Return the [X, Y] coordinate for the center point of the cell that contains the specified text.  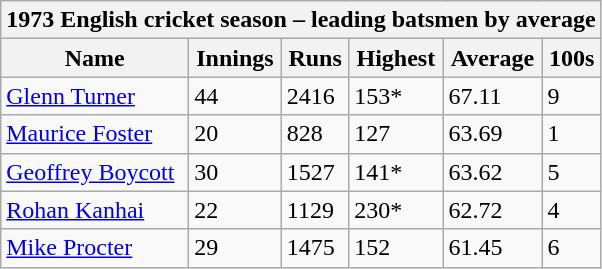
1973 English cricket season – leading batsmen by average [301, 20]
62.72 [492, 210]
1527 [315, 172]
153* [396, 96]
29 [236, 248]
Glenn Turner [95, 96]
67.11 [492, 96]
61.45 [492, 248]
Runs [315, 58]
100s [572, 58]
22 [236, 210]
5 [572, 172]
828 [315, 134]
63.69 [492, 134]
Innings [236, 58]
141* [396, 172]
Rohan Kanhai [95, 210]
1475 [315, 248]
44 [236, 96]
Geoffrey Boycott [95, 172]
Name [95, 58]
6 [572, 248]
9 [572, 96]
Maurice Foster [95, 134]
230* [396, 210]
Average [492, 58]
63.62 [492, 172]
Highest [396, 58]
1129 [315, 210]
152 [396, 248]
2416 [315, 96]
30 [236, 172]
20 [236, 134]
1 [572, 134]
Mike Procter [95, 248]
4 [572, 210]
127 [396, 134]
